Pinpoint the cell where the given text exists, returning its (x, y) midpoint coordinate. 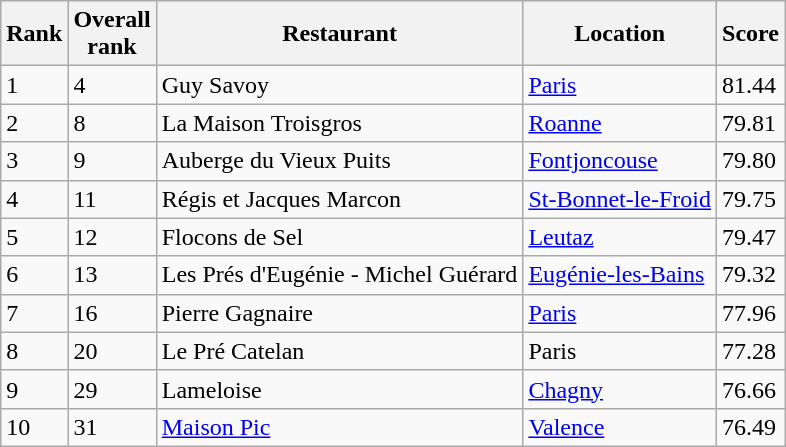
Rank (34, 34)
31 (112, 427)
Eugénie-les-Bains (620, 275)
77.96 (751, 313)
76.66 (751, 389)
Location (620, 34)
Les Prés d'Eugénie - Michel Guérard (340, 275)
6 (34, 275)
St-Bonnet-le-Froid (620, 199)
13 (112, 275)
16 (112, 313)
79.47 (751, 237)
10 (34, 427)
79.32 (751, 275)
81.44 (751, 85)
Pierre Gagnaire (340, 313)
Restaurant (340, 34)
20 (112, 351)
79.80 (751, 161)
Roanne (620, 123)
Leutaz (620, 237)
La Maison Troisgros (340, 123)
77.28 (751, 351)
Maison Pic (340, 427)
3 (34, 161)
29 (112, 389)
79.75 (751, 199)
Guy Savoy (340, 85)
11 (112, 199)
Score (751, 34)
1 (34, 85)
Lameloise (340, 389)
Valence (620, 427)
Overallrank (112, 34)
Chagny (620, 389)
7 (34, 313)
Fontjoncouse (620, 161)
Régis et Jacques Marcon (340, 199)
76.49 (751, 427)
79.81 (751, 123)
12 (112, 237)
Flocons de Sel (340, 237)
Auberge du Vieux Puits (340, 161)
Le Pré Catelan (340, 351)
5 (34, 237)
2 (34, 123)
